Determine the [x, y] coordinate at the center of the cell enclosing the given text.  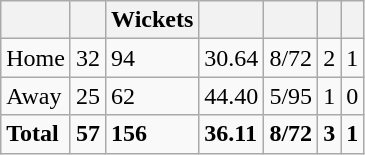
2 [330, 58]
44.40 [232, 96]
156 [152, 134]
25 [88, 96]
Total [36, 134]
57 [88, 134]
0 [352, 96]
Home [36, 58]
62 [152, 96]
Away [36, 96]
36.11 [232, 134]
3 [330, 134]
5/95 [291, 96]
32 [88, 58]
30.64 [232, 58]
94 [152, 58]
Wickets [152, 20]
